Output the [X, Y] coordinate of the center of the cell containing the given text.  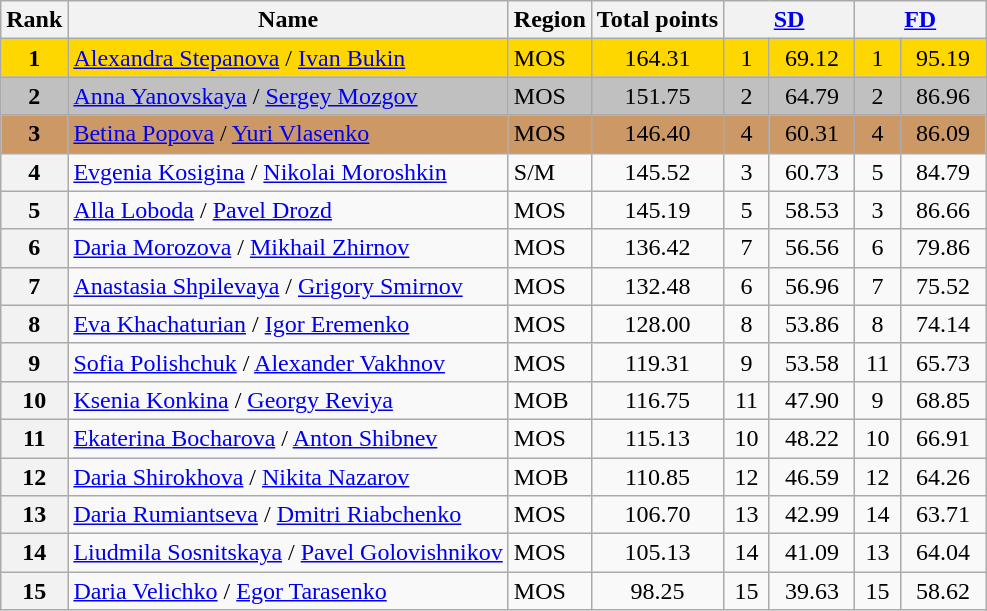
64.26 [944, 477]
128.00 [657, 324]
86.09 [944, 134]
95.19 [944, 58]
58.53 [812, 210]
56.96 [812, 286]
105.13 [657, 553]
Evgenia Kosigina / Nikolai Moroshkin [288, 172]
Total points [657, 20]
Region [550, 20]
Ksenia Konkina / Georgy Reviya [288, 400]
132.48 [657, 286]
48.22 [812, 438]
46.59 [812, 477]
Daria Morozova / Mikhail Zhirnov [288, 248]
98.25 [657, 591]
Liudmila Sosnitskaya / Pavel Golovishnikov [288, 553]
164.31 [657, 58]
53.86 [812, 324]
106.70 [657, 515]
116.75 [657, 400]
Sofia Polishchuk / Alexander Vakhnov [288, 362]
Ekaterina Bocharova / Anton Shibnev [288, 438]
Daria Shirokhova / Nikita Nazarov [288, 477]
74.14 [944, 324]
68.85 [944, 400]
53.58 [812, 362]
58.62 [944, 591]
60.31 [812, 134]
151.75 [657, 96]
56.56 [812, 248]
Alexandra Stepanova / Ivan Bukin [288, 58]
Betina Popova / Yuri Vlasenko [288, 134]
SD [790, 20]
64.79 [812, 96]
47.90 [812, 400]
Anastasia Shpilevaya / Grigory Smirnov [288, 286]
S/M [550, 172]
69.12 [812, 58]
60.73 [812, 172]
Alla Loboda / Pavel Drozd [288, 210]
64.04 [944, 553]
Name [288, 20]
146.40 [657, 134]
86.66 [944, 210]
65.73 [944, 362]
79.86 [944, 248]
145.19 [657, 210]
136.42 [657, 248]
110.85 [657, 477]
86.96 [944, 96]
Daria Velichko / Egor Tarasenko [288, 591]
FD [920, 20]
Eva Khachaturian / Igor Eremenko [288, 324]
75.52 [944, 286]
Anna Yanovskaya / Sergey Mozgov [288, 96]
66.91 [944, 438]
119.31 [657, 362]
Daria Rumiantseva / Dmitri Riabchenko [288, 515]
115.13 [657, 438]
145.52 [657, 172]
42.99 [812, 515]
39.63 [812, 591]
84.79 [944, 172]
63.71 [944, 515]
41.09 [812, 553]
Rank [34, 20]
